Find where the given text appears and provide that cell's center as (x, y) coordinate. 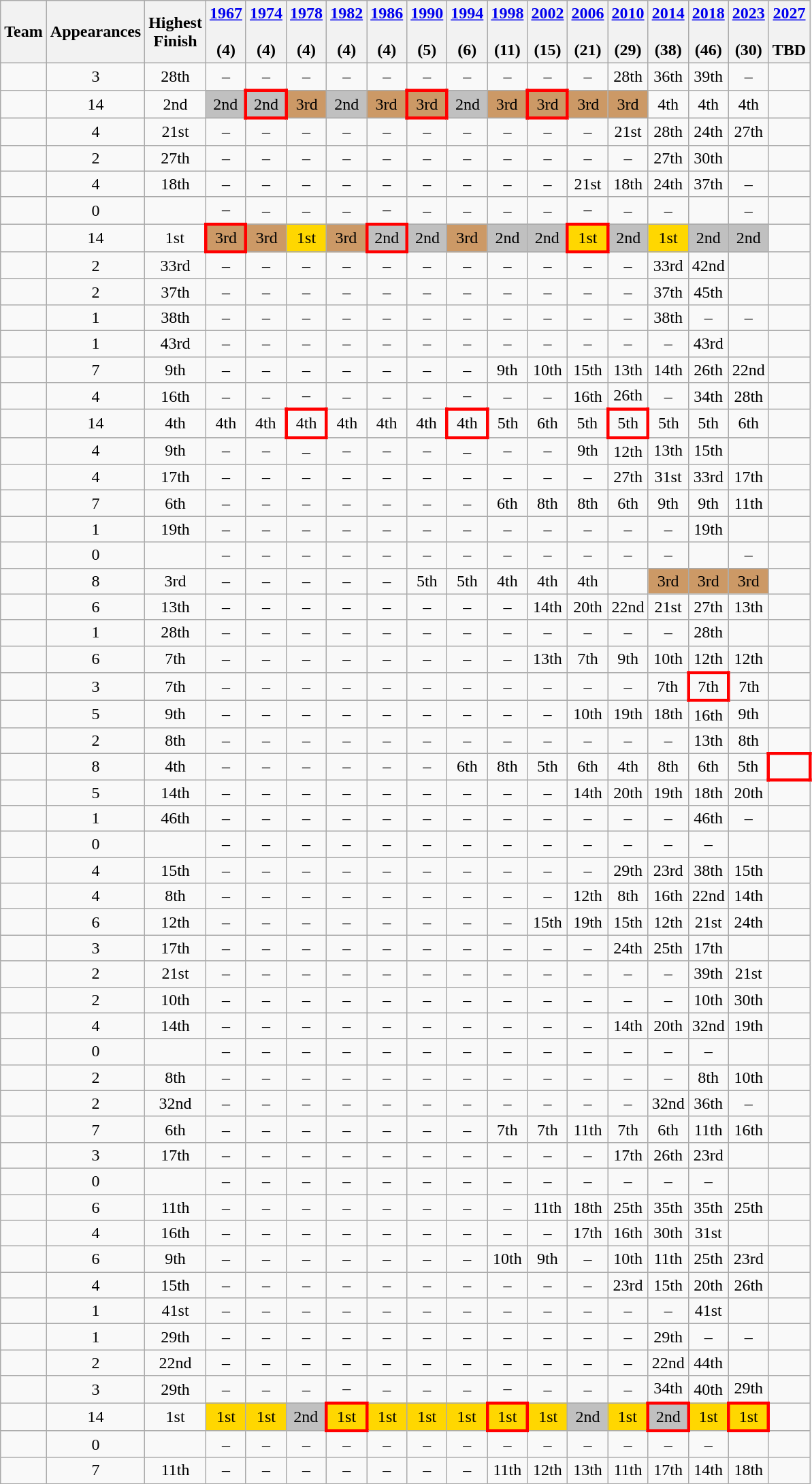
1974(4) (265, 32)
1967(4) (226, 32)
2014(38) (668, 32)
1990(5) (427, 32)
2018(46) (708, 32)
1978(4) (306, 32)
2023(30) (749, 32)
1982(4) (347, 32)
45th (708, 291)
40th (708, 1389)
1994(6) (467, 32)
42nd (708, 266)
2002(15) (547, 32)
2006(21) (588, 32)
HighestFinish (176, 32)
2010(29) (628, 32)
Team (24, 32)
2027TBD (789, 32)
Appearances (95, 32)
1986(4) (387, 32)
44th (708, 1363)
1998(11) (508, 32)
